Output the [X, Y] coordinate of the center of the cell containing the given text.  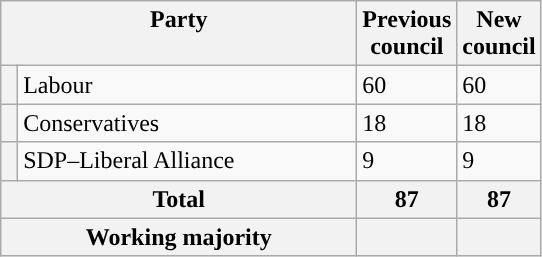
Total [179, 199]
SDP–Liberal Alliance [188, 161]
Working majority [179, 237]
Conservatives [188, 123]
Party [179, 34]
Previous council [407, 34]
New council [499, 34]
Labour [188, 85]
